For the text-containing cell, return its midpoint in [X, Y] coordinate format. 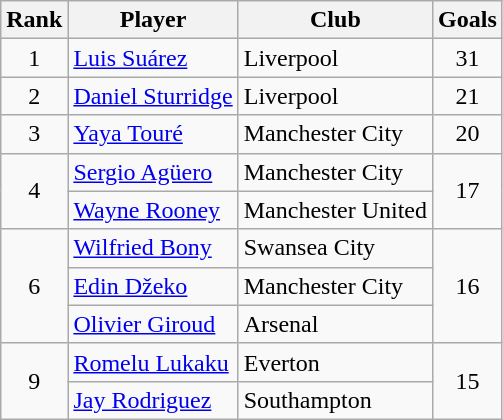
Daniel Sturridge [153, 96]
6 [34, 286]
Olivier Giroud [153, 324]
2 [34, 96]
Goals [468, 20]
Yaya Touré [153, 134]
Everton [335, 362]
Southampton [335, 400]
21 [468, 96]
20 [468, 134]
Wilfried Bony [153, 248]
4 [34, 191]
31 [468, 58]
3 [34, 134]
15 [468, 381]
1 [34, 58]
Wayne Rooney [153, 210]
Manchester United [335, 210]
Edin Džeko [153, 286]
Arsenal [335, 324]
Jay Rodriguez [153, 400]
16 [468, 286]
Player [153, 20]
Romelu Lukaku [153, 362]
Club [335, 20]
Rank [34, 20]
Swansea City [335, 248]
Luis Suárez [153, 58]
Sergio Agüero [153, 172]
17 [468, 191]
9 [34, 381]
